Locate the cell with the specified text and output its (X, Y) center coordinate. 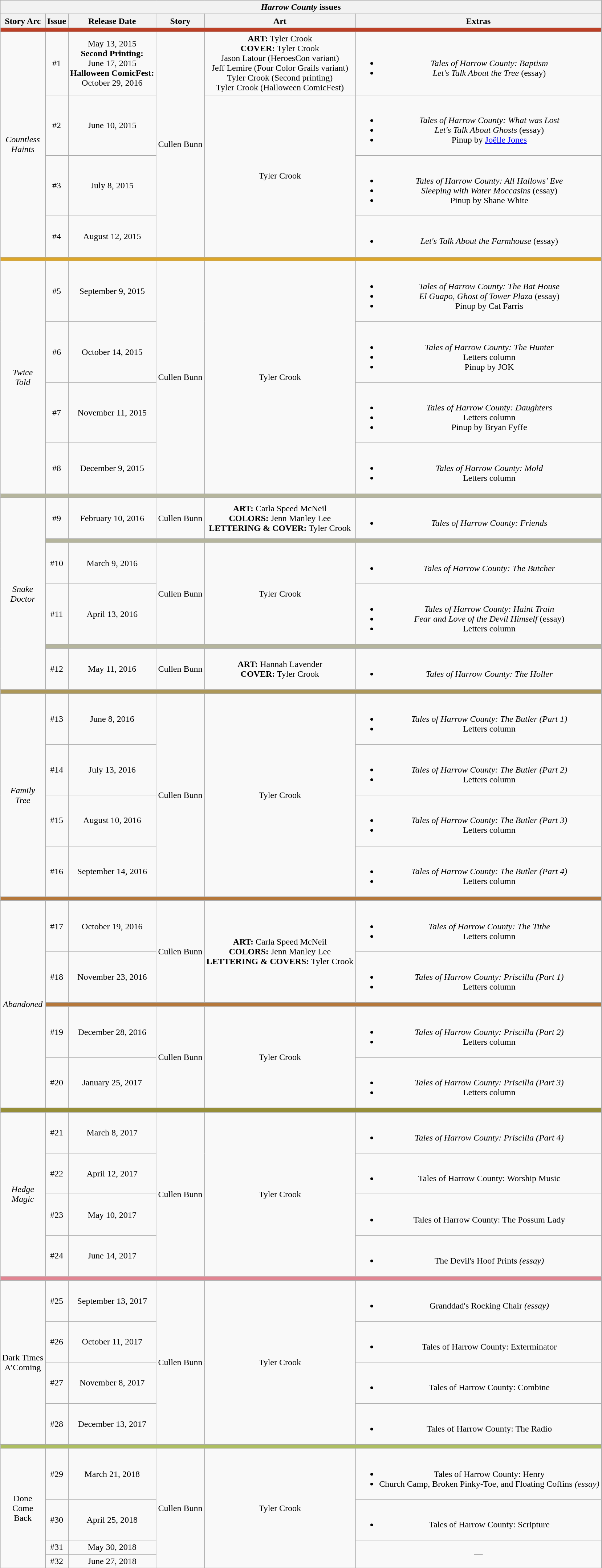
Story (180, 21)
May 30, 2018 (112, 1547)
September 13, 2017 (112, 1301)
Extras (479, 21)
#17 (57, 926)
#1 (57, 63)
December 28, 2016 (112, 1032)
#13 (57, 719)
ART: Carla Speed McNeilCOLORS: Jenn Manley LeeLETTERING & COVERS: Tyler Crook (280, 951)
#20 (57, 1083)
December 9, 2015 (112, 468)
Tales of Harrow County: HenryChurch Camp, Broken Pinky-Toe, and Floating Coffins (essay) (479, 1474)
April 25, 2018 (112, 1520)
#30 (57, 1520)
Tales of Harrow County: The Bat HouseEl Guapo, Ghost of Tower Plaza (essay)Pinup by Cat Farris (479, 291)
May 13, 2015Second Printing:June 17, 2015Halloween ComicFest:October 29, 2016 (112, 63)
Tales of Harrow County: The Butler (Part 2)Letters column (479, 770)
Dark TimesA’Coming (23, 1362)
Tales of Harrow County: The Radio (479, 1424)
#15 (57, 820)
June 10, 2015 (112, 125)
#9 (57, 518)
Tales of Harrow County: Scripture (479, 1520)
ART: Hannah LavenderCOVER: Tyler Crook (280, 669)
ART: Carla Speed McNeilCOLORS: Jenn Manley LeeLETTERING & COVER: Tyler Crook (280, 518)
HedgeMagic (23, 1194)
#27 (57, 1383)
#4 (57, 237)
FamilyTree (23, 795)
#14 (57, 770)
Abandoned (23, 1004)
Tales of Harrow County: Haint TrainFear and Love of the Devil Himself (essay)Letters column (479, 614)
#32 (57, 1561)
#8 (57, 468)
#2 (57, 125)
#12 (57, 669)
Tales of Harrow County: Friends (479, 518)
Harrow County issues (301, 7)
#7 (57, 412)
Tales of Harrow County: Exterminator (479, 1342)
— (479, 1554)
#25 (57, 1301)
Tales of Harrow County: The Butler (Part 1)Letters column (479, 719)
November 11, 2015 (112, 412)
Granddad's Rocking Chair (essay) (479, 1301)
DoneComeBack (23, 1508)
#5 (57, 291)
January 25, 2017 (112, 1083)
Tales of Harrow County: DaughtersLetters columnPinup by Bryan Fyffe (479, 412)
August 12, 2015 (112, 237)
October 19, 2016 (112, 926)
Tales of Harrow County: All Hallows' EveSleeping with Water Moccasins (essay)Pinup by Shane White (479, 186)
Tales of Harrow County: The HunterLetters columnPinup by JOK (479, 352)
March 9, 2016 (112, 563)
#3 (57, 186)
Story Arc (23, 21)
Tales of Harrow County: MoldLetters column (479, 468)
November 23, 2016 (112, 977)
#11 (57, 614)
Tales of Harrow County: What was LostLet's Talk About Ghosts (essay)Pinup by Joëlle Jones (479, 125)
CountlessHaints (23, 144)
Tales of Harrow County: The TitheLetters column (479, 926)
SnakeDoctor (23, 594)
#26 (57, 1342)
TwiceTold (23, 377)
June 27, 2018 (112, 1561)
July 13, 2016 (112, 770)
#31 (57, 1547)
November 8, 2017 (112, 1383)
#29 (57, 1474)
#28 (57, 1424)
#10 (57, 563)
April 13, 2016 (112, 614)
October 14, 2015 (112, 352)
Tales of Harrow County: The Possum Lady (479, 1215)
#24 (57, 1256)
Tales of Harrow County: BaptismLet's Talk About the Tree (essay) (479, 63)
The Devil's Hoof Prints (essay) (479, 1256)
July 8, 2015 (112, 186)
Let's Talk About the Farmhouse (essay) (479, 237)
#23 (57, 1215)
Tales of Harrow County: The Holler (479, 669)
Tales of Harrow County: Worship Music (479, 1174)
May 11, 2016 (112, 669)
Art (280, 21)
March 21, 2018 (112, 1474)
#16 (57, 871)
June 14, 2017 (112, 1256)
#6 (57, 352)
#19 (57, 1032)
Tales of Harrow County: Priscilla (Part 1)Letters column (479, 977)
October 11, 2017 (112, 1342)
September 14, 2016 (112, 871)
Tales of Harrow County: Combine (479, 1383)
Tales of Harrow County: The Butler (Part 4)Letters column (479, 871)
March 8, 2017 (112, 1133)
Tales of Harrow County: Priscilla (Part 3)Letters column (479, 1083)
#21 (57, 1133)
Tales of Harrow County: The Butcher (479, 563)
#18 (57, 977)
May 10, 2017 (112, 1215)
August 10, 2016 (112, 820)
#22 (57, 1174)
February 10, 2016 (112, 518)
Tales of Harrow County: Priscilla (Part 4) (479, 1133)
Issue (57, 21)
December 13, 2017 (112, 1424)
June 8, 2016 (112, 719)
Tales of Harrow County: The Butler (Part 3)Letters column (479, 820)
Release Date (112, 21)
Tales of Harrow County: Priscilla (Part 2)Letters column (479, 1032)
September 9, 2015 (112, 291)
April 12, 2017 (112, 1174)
